Determine the [X, Y] coordinate at the center of the cell enclosing the given text.  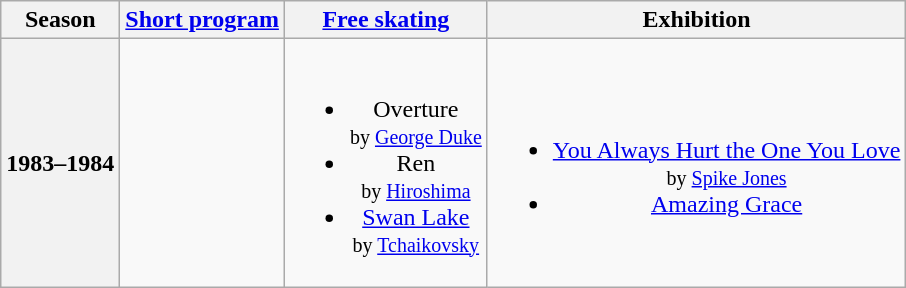
Short program [202, 20]
You Always Hurt the One You Loveby Spike JonesAmazing Grace [696, 163]
Overtureby George DukeRenby HiroshimaSwan Lakeby Tchaikovsky [386, 163]
Free skating [386, 20]
1983–1984 [60, 163]
Exhibition [696, 20]
Season [60, 20]
